Return the (X, Y) coordinate for the center point of the cell that contains the specified text.  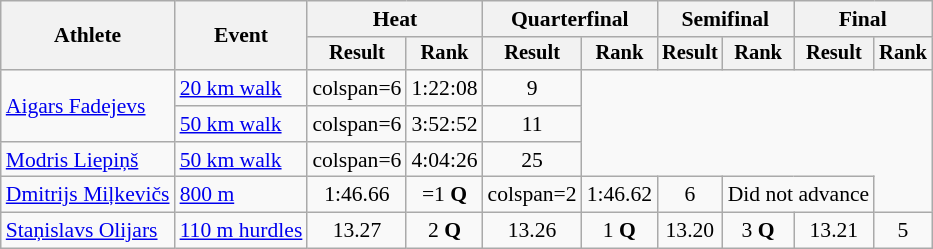
Semifinal (725, 19)
110 m hurdles (242, 231)
3 Q (758, 231)
Staņislavs Olijars (88, 231)
3:52:52 (444, 124)
11 (532, 124)
13.26 (532, 231)
colspan=2 (532, 195)
9 (532, 88)
Modris Liepiņš (88, 160)
4:04:26 (444, 160)
Event (242, 36)
Dmitrijs Miļkevičs (88, 195)
800 m (242, 195)
13.27 (356, 231)
5 (903, 231)
1 Q (620, 231)
6 (690, 195)
Athlete (88, 36)
13.21 (834, 231)
1:46.62 (620, 195)
1:46.66 (356, 195)
Aigars Fadejevs (88, 106)
2 Q (444, 231)
Final (863, 19)
=1 Q (444, 195)
25 (532, 160)
Quarterfinal (570, 19)
Did not advance (799, 195)
Heat (394, 19)
1:22:08 (444, 88)
20 km walk (242, 88)
13.20 (690, 231)
